Return (X, Y) of the center of cell containing provided text 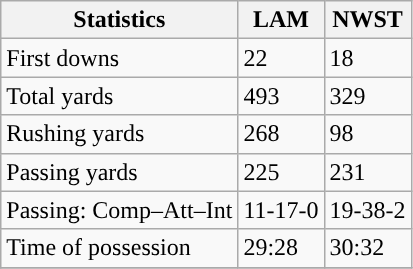
493 (281, 96)
329 (368, 96)
Total yards (120, 96)
Time of possession (120, 248)
Statistics (120, 20)
225 (281, 172)
22 (281, 58)
19-38-2 (368, 210)
First downs (120, 58)
98 (368, 134)
Passing yards (120, 172)
Rushing yards (120, 134)
18 (368, 58)
268 (281, 134)
Passing: Comp–Att–Int (120, 210)
11-17-0 (281, 210)
30:32 (368, 248)
NWST (368, 20)
231 (368, 172)
LAM (281, 20)
29:28 (281, 248)
